Search for the cell housing the specified text and yield its (X, Y) center coordinate. 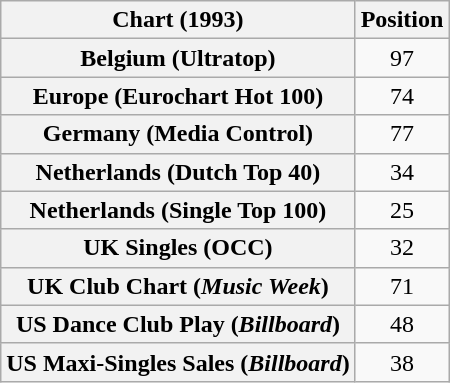
Netherlands (Single Top 100) (178, 210)
38 (402, 362)
Germany (Media Control) (178, 134)
71 (402, 286)
US Dance Club Play (Billboard) (178, 324)
48 (402, 324)
34 (402, 172)
Netherlands (Dutch Top 40) (178, 172)
Position (402, 20)
74 (402, 96)
UK Singles (OCC) (178, 248)
Belgium (Ultratop) (178, 58)
32 (402, 248)
25 (402, 210)
US Maxi-Singles Sales (Billboard) (178, 362)
97 (402, 58)
UK Club Chart (Music Week) (178, 286)
Chart (1993) (178, 20)
77 (402, 134)
Europe (Eurochart Hot 100) (178, 96)
